Output the [x, y] coordinate of the center of the cell containing the given text.  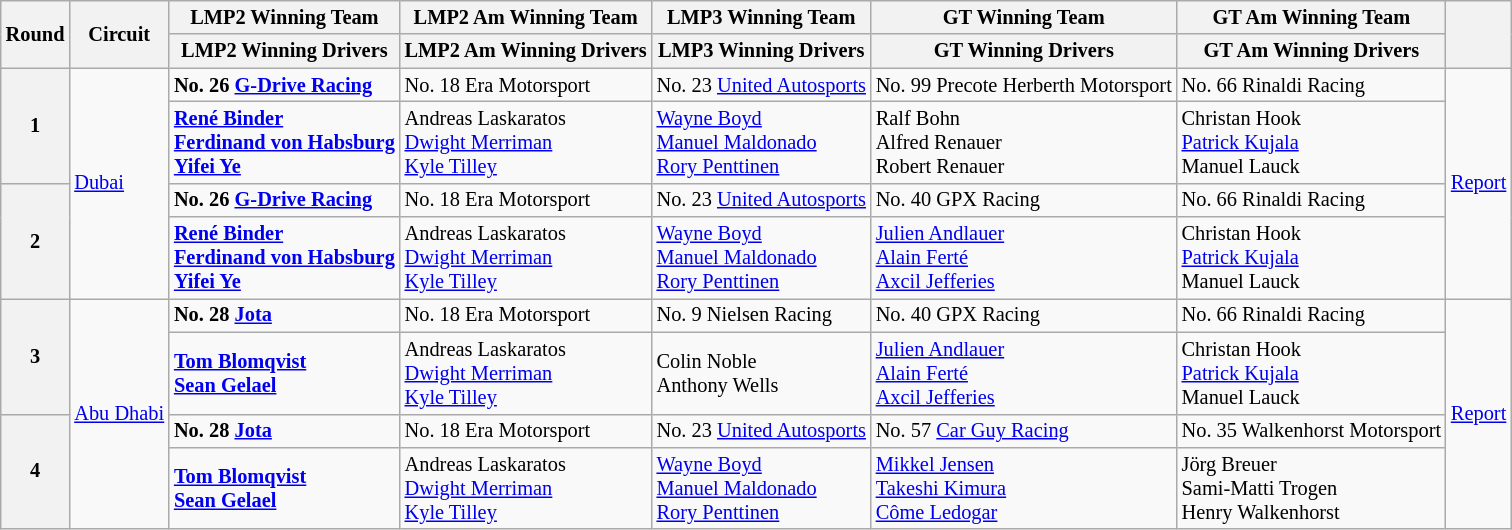
Jörg Breuer Sami-Matti Trogen Henry Walkenhorst [1312, 488]
3 [36, 356]
LMP3 Winning Team [762, 17]
GT Am Winning Drivers [1312, 51]
GT Am Winning Team [1312, 17]
Dubai [119, 184]
GT Winning Drivers [1024, 51]
2 [36, 240]
Round [36, 34]
LMP2 Am Winning Team [526, 17]
Abu Dhabi [119, 414]
No. 9 Nielsen Racing [762, 315]
LMP2 Am Winning Drivers [526, 51]
GT Winning Team [1024, 17]
Colin Noble Anthony Wells [762, 373]
No. 99 Precote Herberth Motorsport [1024, 85]
Ralf Bohn Alfred Renauer Robert Renauer [1024, 142]
No. 35 Walkenhorst Motorsport [1312, 431]
1 [36, 126]
Mikkel Jensen Takeshi Kimura Côme Ledogar [1024, 488]
Circuit [119, 34]
LMP2 Winning Team [284, 17]
4 [36, 472]
LMP3 Winning Drivers [762, 51]
LMP2 Winning Drivers [284, 51]
No. 57 Car Guy Racing [1024, 431]
